Return the (X, Y) coordinate for the center point of the cell that contains the specified text.  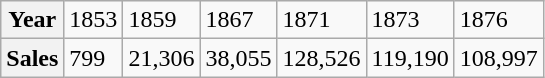
799 (94, 58)
38,055 (238, 58)
Sales (32, 58)
128,526 (322, 58)
1867 (238, 20)
21,306 (162, 58)
108,997 (498, 58)
1876 (498, 20)
119,190 (410, 58)
1853 (94, 20)
1859 (162, 20)
1873 (410, 20)
1871 (322, 20)
Year (32, 20)
